Scan for the cell matching the given text and deliver its [x, y] coordinate at center. 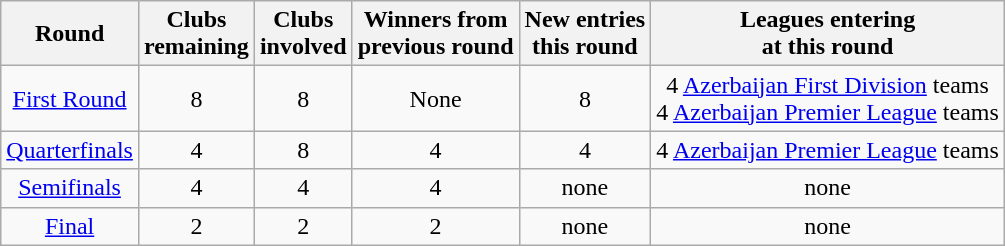
Leagues enteringat this round [828, 34]
Clubsinvolved [303, 34]
First Round [70, 98]
Clubsremaining [196, 34]
Final [70, 226]
Round [70, 34]
Quarterfinals [70, 150]
Winners fromprevious round [436, 34]
New entriesthis round [585, 34]
None [436, 98]
Semifinals [70, 188]
4 Azerbaijan Premier League teams [828, 150]
4 Azerbaijan First Division teams 4 Azerbaijan Premier League teams [828, 98]
